From the cell containing the given text, extract its center point as [x, y] coordinate. 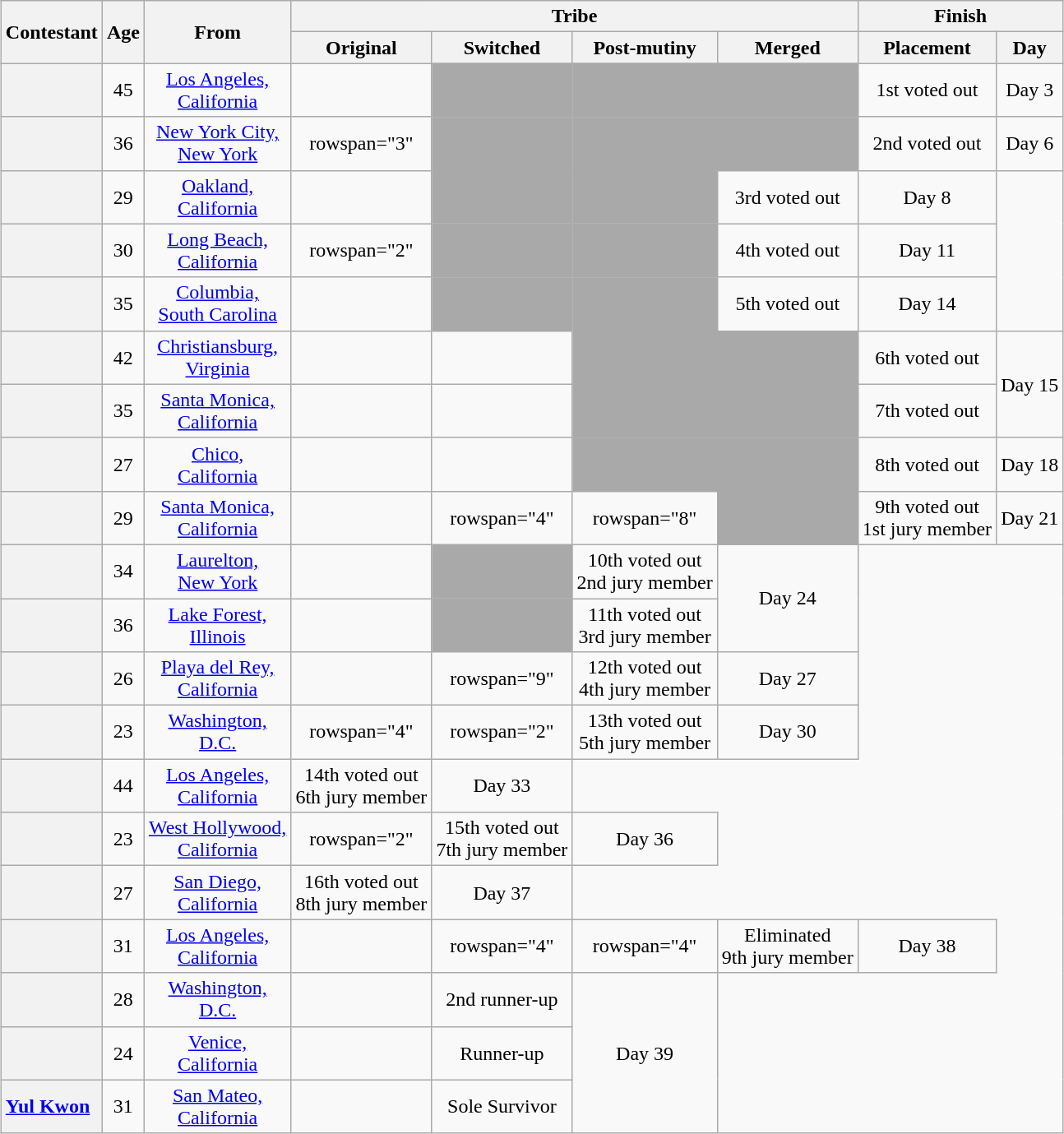
Lake Forest,Illinois [217, 625]
1st voted out [927, 90]
34 [123, 571]
rowspan="3" [362, 143]
26 [123, 679]
24 [123, 1053]
10th voted out2nd jury member [645, 571]
Day 37 [502, 893]
Switched [502, 48]
Day 27 [788, 679]
6th voted out [927, 357]
3rd voted out [788, 197]
30 [123, 250]
Chico,California [217, 464]
12th voted out4th jury member [645, 679]
42 [123, 357]
Eliminated9th jury member [788, 946]
From [217, 32]
Day 36 [645, 839]
Original [362, 48]
2nd voted out [927, 143]
Long Beach,California [217, 250]
14th voted out6th jury member [362, 786]
Venice,California [217, 1053]
Day 11 [927, 250]
West Hollywood,California [217, 839]
11th voted out3rd jury member [645, 625]
Christiansburg,Virginia [217, 357]
Columbia,South Carolina [217, 304]
Merged [788, 48]
16th voted out8th jury member [362, 893]
rowspan="8" [645, 518]
Day 24 [788, 598]
Day 3 [1029, 90]
Day 33 [502, 786]
15th voted out7th jury member [502, 839]
44 [123, 786]
13th voted out5th jury member [645, 732]
Day 15 [1029, 384]
Day 8 [927, 197]
San Mateo,California [217, 1107]
Placement [927, 48]
San Diego,California [217, 893]
Tribe [574, 16]
2nd runner-up [502, 1000]
Day 18 [1029, 464]
9th voted out1st jury member [927, 518]
rowspan="9" [502, 679]
Day 38 [927, 946]
5th voted out [788, 304]
Oakland,California [217, 197]
New York City,New York [217, 143]
Playa del Rey,California [217, 679]
Sole Survivor [502, 1107]
8th voted out [927, 464]
Contestant [51, 32]
7th voted out [927, 411]
Day 39 [645, 1053]
Day 30 [788, 732]
Finish [960, 16]
Age [123, 32]
Runner-up [502, 1053]
Post-mutiny [645, 48]
Yul Kwon [51, 1107]
Day 14 [927, 304]
45 [123, 90]
4th voted out [788, 250]
Laurelton,New York [217, 571]
Day 6 [1029, 143]
28 [123, 1000]
Day 21 [1029, 518]
Day [1029, 48]
